From the cell containing the given text, extract its center point as (x, y) coordinate. 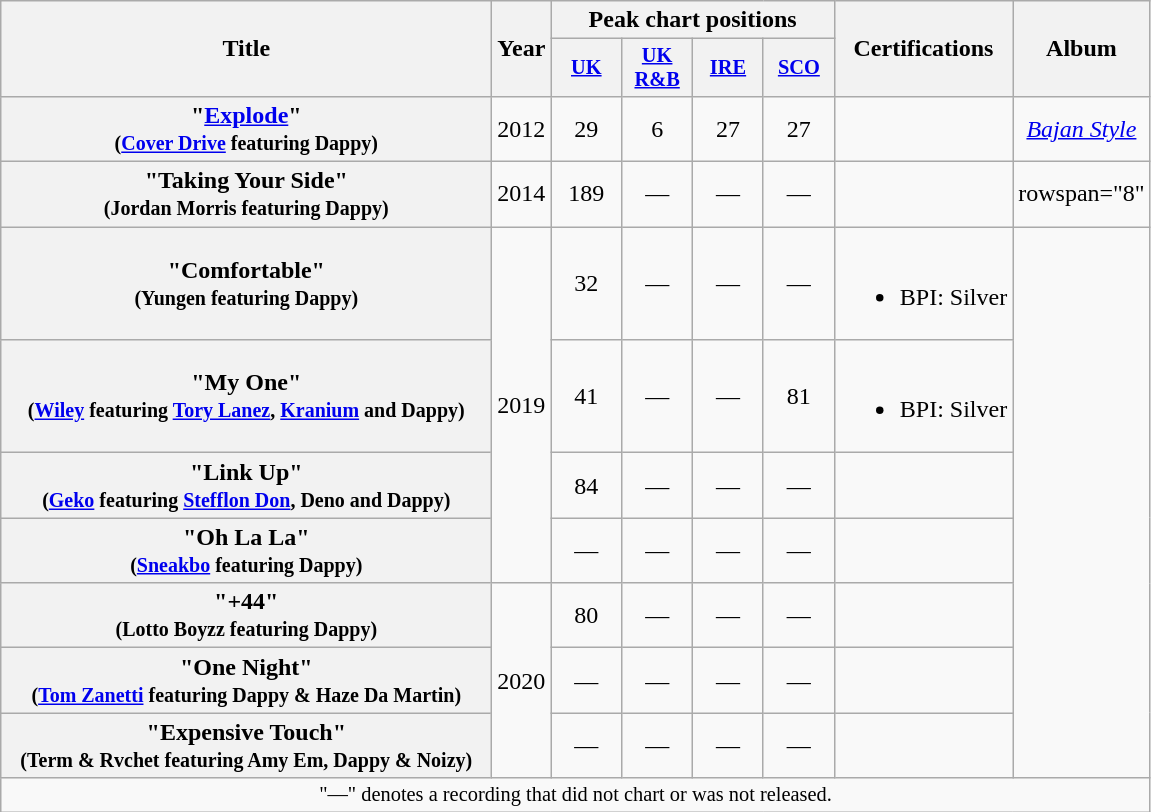
84 (586, 486)
"My One"(Wiley featuring Tory Lanez, Kranium and Dappy) (246, 396)
41 (586, 396)
189 (586, 194)
Bajan Style (1082, 128)
32 (586, 284)
Title (246, 49)
81 (798, 396)
"Comfortable"(Yungen featuring Dappy) (246, 284)
"Taking Your Side"(Jordan Morris featuring Dappy) (246, 194)
2019 (522, 405)
2012 (522, 128)
Year (522, 49)
2014 (522, 194)
2020 (522, 680)
"Link Up"(Geko featuring Stefflon Don, Deno and Dappy) (246, 486)
Album (1082, 49)
29 (586, 128)
UK R&B (658, 68)
"+44"(Lotto Boyzz featuring Dappy) (246, 616)
IRE (728, 68)
Certifications (923, 49)
SCO (798, 68)
"One Night"(Tom Zanetti featuring Dappy & Haze Da Martin) (246, 680)
80 (586, 616)
Peak chart positions (692, 20)
"Oh La La"(Sneakbo featuring Dappy) (246, 550)
6 (658, 128)
"—" denotes a recording that did not chart or was not released. (576, 795)
rowspan="8" (1082, 194)
"Explode"(Cover Drive featuring Dappy) (246, 128)
UK (586, 68)
"Expensive Touch"(Term & Rvchet featuring Amy Em, Dappy & Noizy) (246, 746)
